For the text-containing cell, return its midpoint in [X, Y] coordinate format. 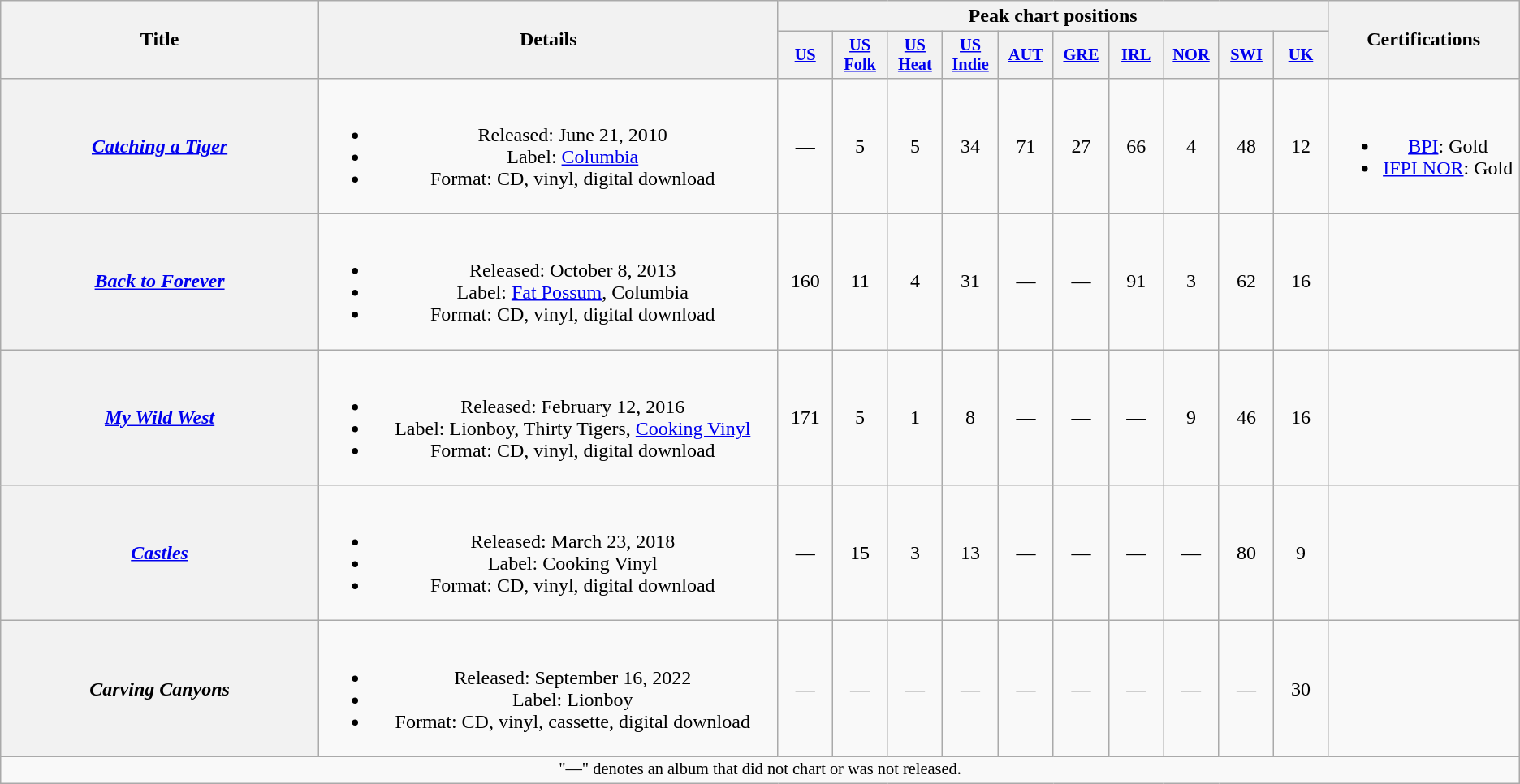
USIndie [970, 55]
30 [1301, 688]
31 [970, 282]
USHeat [915, 55]
Back to Forever [160, 282]
Title [160, 40]
11 [860, 282]
15 [860, 554]
USFolk [860, 55]
171 [805, 417]
My Wild West [160, 417]
Carving Canyons [160, 688]
8 [970, 417]
Details [548, 40]
27 [1081, 146]
71 [1026, 146]
80 [1246, 554]
46 [1246, 417]
Released: October 8, 2013 Label: Fat Possum, ColumbiaFormat: CD, vinyl, digital download [548, 282]
Released: February 12, 2016 Label: Lionboy, Thirty Tigers, Cooking VinylFormat: CD, vinyl, digital download [548, 417]
GRE [1081, 55]
"—" denotes an album that did not chart or was not released. [760, 770]
Peak chart positions [1052, 16]
66 [1137, 146]
Catching a Tiger [160, 146]
Released: June 21, 2010Label: ColumbiaFormat: CD, vinyl, digital download [548, 146]
Released: March 23, 2018Label: Cooking VinylFormat: CD, vinyl, digital download [548, 554]
US [805, 55]
34 [970, 146]
13 [970, 554]
AUT [1026, 55]
62 [1246, 282]
Castles [160, 554]
91 [1137, 282]
BPI: GoldIFPI NOR: Gold [1423, 146]
1 [915, 417]
SWI [1246, 55]
Released: September 16, 2022Label: LionboyFormat: CD, vinyl, cassette, digital download [548, 688]
Certifications [1423, 40]
NOR [1191, 55]
160 [805, 282]
IRL [1137, 55]
12 [1301, 146]
48 [1246, 146]
UK [1301, 55]
